Find where the given text appears and provide that cell's center as [x, y] coordinate. 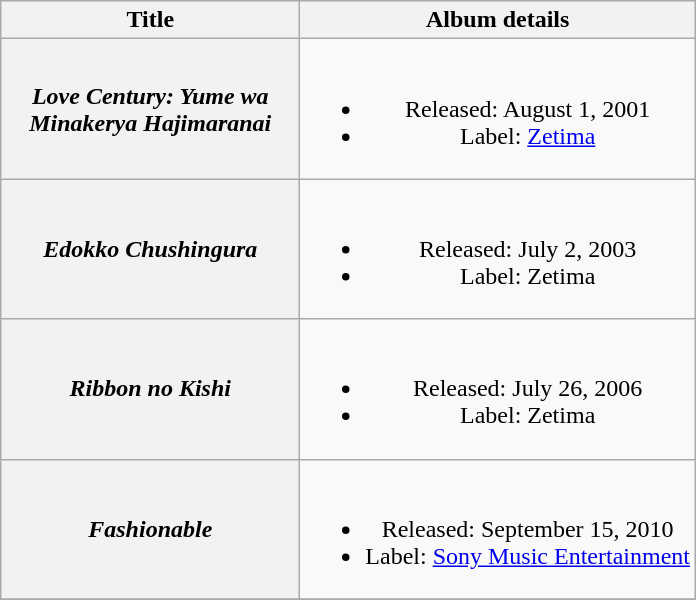
Released: August 1, 2001Label: Zetima [498, 109]
Fashionable [150, 529]
Ribbon no Kishi [150, 389]
Released: July 26, 2006Label: Zetima [498, 389]
Love Century: Yume wa Minakerya Hajimaranai [150, 109]
Released: July 2, 2003Label: Zetima [498, 249]
Title [150, 20]
Album details [498, 20]
Released: September 15, 2010Label: Sony Music Entertainment [498, 529]
Edokko Chushingura [150, 249]
